Find where the given text appears and provide that cell's center as (X, Y) coordinate. 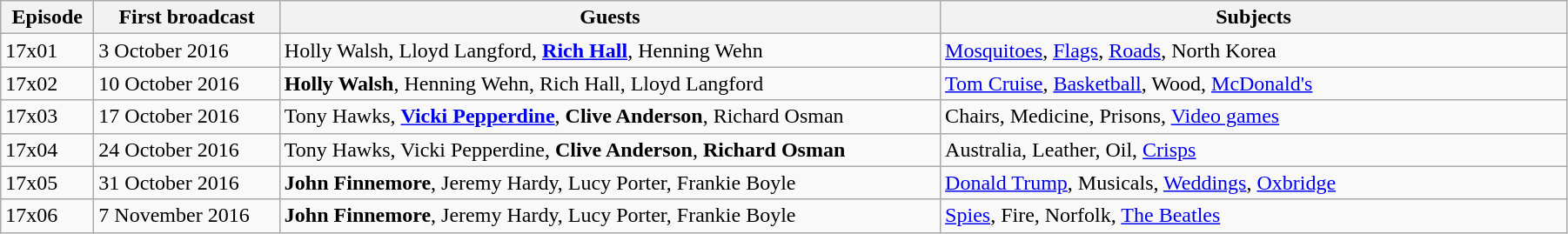
31 October 2016 (187, 183)
3 October 2016 (187, 50)
Spies, Fire, Norfolk, The Beatles (1254, 216)
10 October 2016 (187, 84)
Subjects (1254, 17)
Mosquitoes, Flags, Roads, North Korea (1254, 50)
17x03 (47, 117)
Chairs, Medicine, Prisons, Video games (1254, 117)
17x02 (47, 84)
Holly Walsh, Henning Wehn, Rich Hall, Lloyd Langford (609, 84)
17x05 (47, 183)
Guests (609, 17)
17x06 (47, 216)
Australia, Leather, Oil, Crisps (1254, 150)
7 November 2016 (187, 216)
Episode (47, 17)
24 October 2016 (187, 150)
Tom Cruise, Basketball, Wood, McDonald's (1254, 84)
Holly Walsh, Lloyd Langford, Rich Hall, Henning Wehn (609, 50)
17x04 (47, 150)
First broadcast (187, 17)
17 October 2016 (187, 117)
Donald Trump, Musicals, Weddings, Oxbridge (1254, 183)
17x01 (47, 50)
